Return the [X, Y] coordinate for the center point of the cell that contains the specified text.  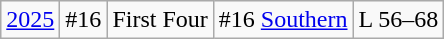
First Four [160, 20]
#16 Southern [283, 20]
2025 [30, 20]
L 56–68 [398, 20]
#16 [84, 20]
